Pinpoint the cell where the given text exists, returning its [x, y] midpoint coordinate. 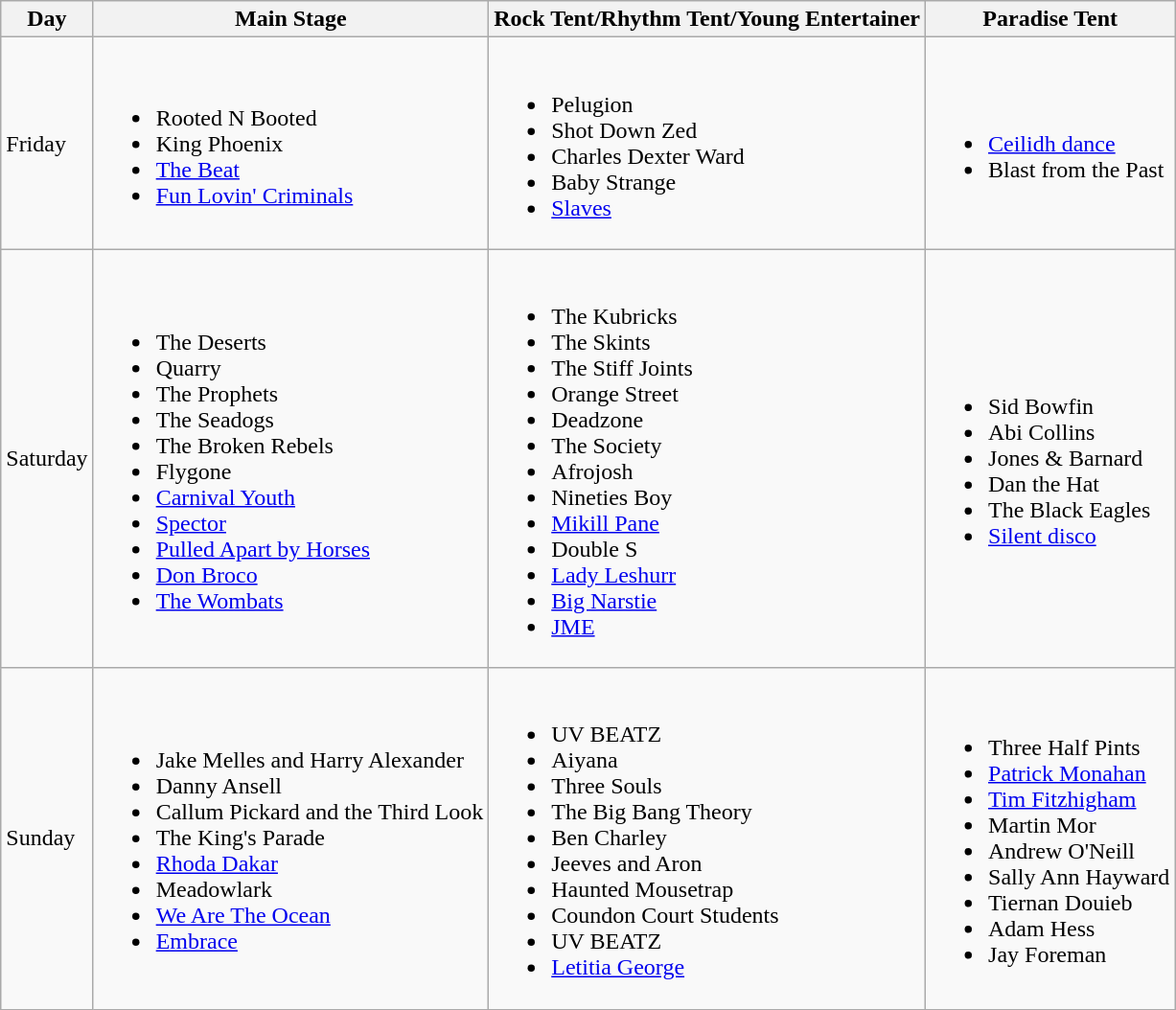
Main Stage [291, 19]
Sid BowfinAbi CollinsJones & BarnardDan the HatThe Black EaglesSilent disco [1050, 458]
Rooted N BootedKing PhoenixThe BeatFun Lovin' Criminals [291, 144]
Jake Melles and Harry AlexanderDanny AnsellCallum Pickard and the Third LookThe King's ParadeRhoda DakarMeadowlarkWe Are The OceanEmbrace [291, 838]
Friday [47, 144]
Rock Tent/Rhythm Tent/Young Entertainer [707, 19]
Saturday [47, 458]
Day [47, 19]
Ceilidh danceBlast from the Past [1050, 144]
The DesertsQuarryThe ProphetsThe SeadogsThe Broken RebelsFlygoneCarnival YouthSpectorPulled Apart by HorsesDon BrocoThe Wombats [291, 458]
The KubricksThe SkintsThe Stiff JointsOrange StreetDeadzoneThe SocietyAfrojoshNineties BoyMikill PaneDouble SLady LeshurrBig NarstieJME [707, 458]
PelugionShot Down ZedCharles Dexter WardBaby StrangeSlaves [707, 144]
Three Half PintsPatrick MonahanTim FitzhighamMartin MorAndrew O'NeillSally Ann HaywardTiernan DouiebAdam HessJay Foreman [1050, 838]
Paradise Tent [1050, 19]
UV BEATZAiyanaThree SoulsThe Big Bang TheoryBen CharleyJeeves and AronHaunted MousetrapCoundon Court StudentsUV BEATZLetitia George [707, 838]
Sunday [47, 838]
